Return (X, Y) of the center of cell containing provided text 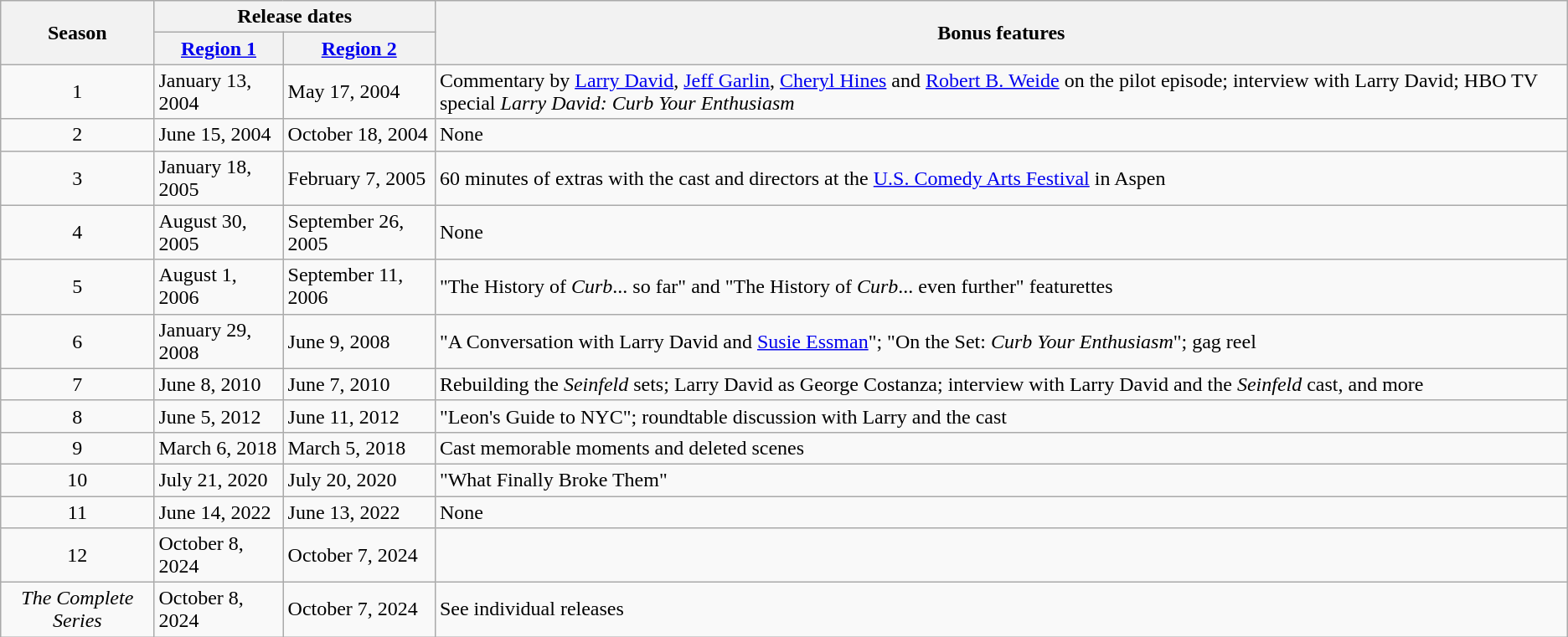
Region 1 (219, 49)
October 18, 2004 (358, 135)
July 20, 2020 (358, 480)
Season (77, 33)
June 9, 2008 (358, 342)
7 (77, 384)
"What Finally Broke Them" (1001, 480)
January 29, 2008 (219, 342)
Rebuilding the Seinfeld sets; Larry David as George Costanza; interview with Larry David and the Seinfeld cast, and more (1001, 384)
Bonus features (1001, 33)
June 5, 2012 (219, 416)
March 6, 2018 (219, 448)
May 17, 2004 (358, 92)
3 (77, 177)
1 (77, 92)
8 (77, 416)
June 11, 2012 (358, 416)
September 11, 2006 (358, 286)
11 (77, 511)
Cast memorable moments and deleted scenes (1001, 448)
See individual releases (1001, 609)
June 8, 2010 (219, 384)
6 (77, 342)
June 13, 2022 (358, 511)
4 (77, 233)
August 1, 2006 (219, 286)
5 (77, 286)
February 7, 2005 (358, 177)
January 13, 2004 (219, 92)
12 (77, 556)
September 26, 2005 (358, 233)
Release dates (295, 17)
June 7, 2010 (358, 384)
July 21, 2020 (219, 480)
June 15, 2004 (219, 135)
10 (77, 480)
June 14, 2022 (219, 511)
"A Conversation with Larry David and Susie Essman"; "On the Set: Curb Your Enthusiasm"; gag reel (1001, 342)
Region 2 (358, 49)
August 30, 2005 (219, 233)
2 (77, 135)
"The History of Curb... so far" and "The History of Curb... even further" featurettes (1001, 286)
March 5, 2018 (358, 448)
9 (77, 448)
January 18, 2005 (219, 177)
The Complete Series (77, 609)
60 minutes of extras with the cast and directors at the U.S. Comedy Arts Festival in Aspen (1001, 177)
"Leon's Guide to NYC"; roundtable discussion with Larry and the cast (1001, 416)
